Capture the cell that displays the provided text and extract its [X, Y] central coordinate. 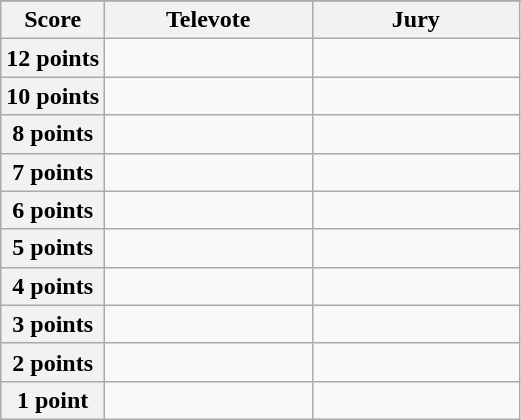
8 points [53, 134]
Televote [209, 20]
7 points [53, 172]
10 points [53, 96]
6 points [53, 210]
Score [53, 20]
5 points [53, 248]
12 points [53, 58]
4 points [53, 286]
3 points [53, 324]
Jury [416, 20]
2 points [53, 362]
1 point [53, 400]
